Provide the (x, y) coordinate of the cell's center where the given text is located.  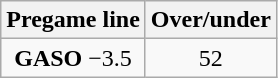
GASO −3.5 (74, 58)
Over/under (210, 20)
52 (210, 58)
Pregame line (74, 20)
